For the text-containing cell, return its midpoint in (x, y) coordinate format. 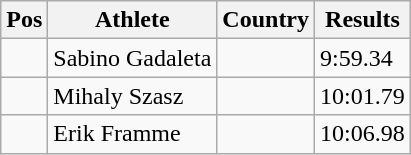
10:01.79 (363, 96)
Mihaly Szasz (132, 96)
Country (266, 20)
Sabino Gadaleta (132, 58)
Athlete (132, 20)
10:06.98 (363, 134)
Pos (24, 20)
Results (363, 20)
Erik Framme (132, 134)
9:59.34 (363, 58)
